For the text-containing cell, return its midpoint in [X, Y] coordinate format. 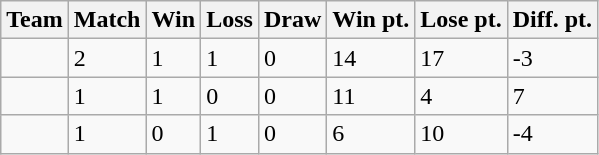
Draw [292, 20]
2 [107, 58]
Team [35, 20]
11 [371, 96]
10 [461, 134]
7 [552, 96]
Match [107, 20]
Diff. pt. [552, 20]
17 [461, 58]
14 [371, 58]
Lose pt. [461, 20]
Loss [230, 20]
6 [371, 134]
Win [174, 20]
4 [461, 96]
-4 [552, 134]
Win pt. [371, 20]
-3 [552, 58]
